Provide the (x, y) coordinate of the cell's center where the given text is located.  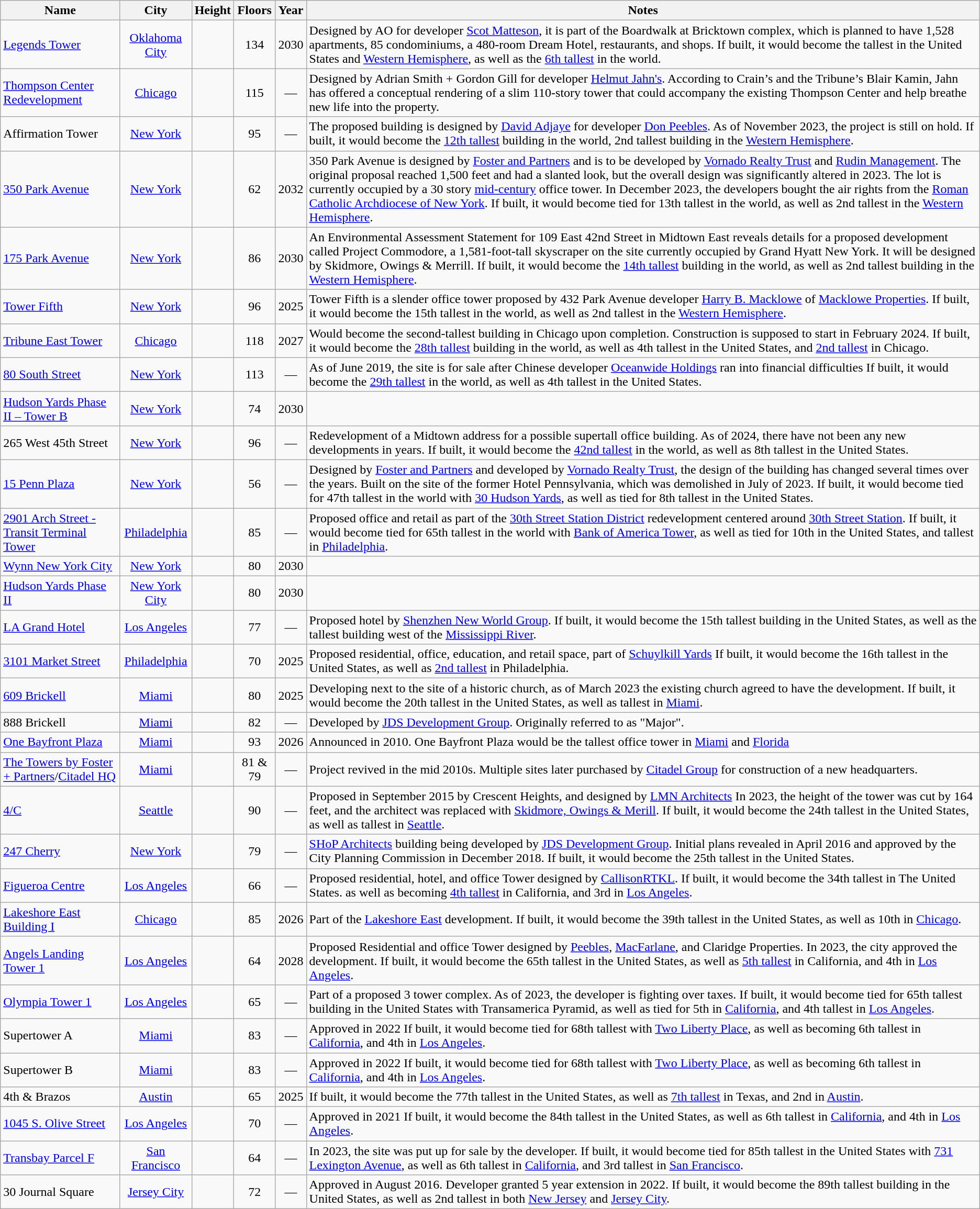
4/C (60, 810)
Tower Fifth (60, 307)
175 Park Avenue (60, 259)
4th & Brazos (60, 1097)
Tribune East Tower (60, 340)
90 (254, 810)
Figueroa Centre (60, 886)
74 (254, 408)
Wynn New York City (60, 566)
79 (254, 851)
113 (254, 375)
3101 Market Street (60, 662)
Hudson Yards Phase II – Tower B (60, 408)
The Towers by Foster + Partners/Citadel HQ (60, 769)
72 (254, 1192)
Name (60, 10)
82 (254, 722)
Olympia Tower 1 (60, 1002)
2028 (291, 960)
City (156, 10)
San Francisco (156, 1158)
If built, it would become the 77th tallest in the United States, as well as 7th tallest in Texas, and 2nd in Austin. (643, 1097)
Year (291, 10)
Approved in 2021 If built, it would become the 84th tallest in the United States, as well as 6th tallest in California, and 4th in Los Angeles. (643, 1124)
350 Park Avenue (60, 189)
Angels Landing Tower 1 (60, 960)
2901 Arch Street - Transit Terminal Tower (60, 532)
Project revived in the mid 2010s. Multiple sites later purchased by Citadel Group for construction of a new headquarters. (643, 769)
247 Cherry (60, 851)
Austin (156, 1097)
2027 (291, 340)
Transbay Parcel F (60, 1158)
80 South Street (60, 375)
30 Journal Square (60, 1192)
Legends Tower (60, 44)
1045 S. Olive Street (60, 1124)
95 (254, 134)
265 West 45th Street (60, 443)
118 (254, 340)
Part of the Lakeshore East development. If built, it would become the 39th tallest in the United States, as well as 10th in Chicago. (643, 919)
Thompson Center Redevelopment (60, 93)
134 (254, 44)
62 (254, 189)
Announced in 2010. One Bayfront Plaza would be the tallest office tower in Miami and Florida (643, 742)
66 (254, 886)
Floors (254, 10)
115 (254, 93)
Supertower A (60, 1035)
86 (254, 259)
Hudson Yards Phase II (60, 594)
888 Brickell (60, 722)
Oklahoma City (156, 44)
609 Brickell (60, 695)
56 (254, 484)
Lakeshore East Building I (60, 919)
93 (254, 742)
15 Penn Plaza (60, 484)
Affirmation Tower (60, 134)
81 & 79 (254, 769)
Developed by JDS Development Group. Originally referred to as "Major". (643, 722)
Supertower B (60, 1070)
77 (254, 627)
Seattle (156, 810)
Height (213, 10)
2032 (291, 189)
Jersey City (156, 1192)
LA Grand Hotel (60, 627)
One Bayfront Plaza (60, 742)
New York City (156, 594)
Notes (643, 10)
